Provide the (x, y) coordinate of the cell's center where the given text is located.  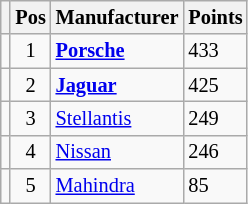
Pos (30, 17)
Porsche (118, 51)
5 (30, 186)
3 (30, 118)
433 (215, 51)
Nissan (118, 152)
249 (215, 118)
Mahindra (118, 186)
Manufacturer (118, 17)
Jaguar (118, 85)
Points (215, 17)
1 (30, 51)
4 (30, 152)
2 (30, 85)
Stellantis (118, 118)
425 (215, 85)
246 (215, 152)
85 (215, 186)
